Find where the given text appears and provide that cell's center as (x, y) coordinate. 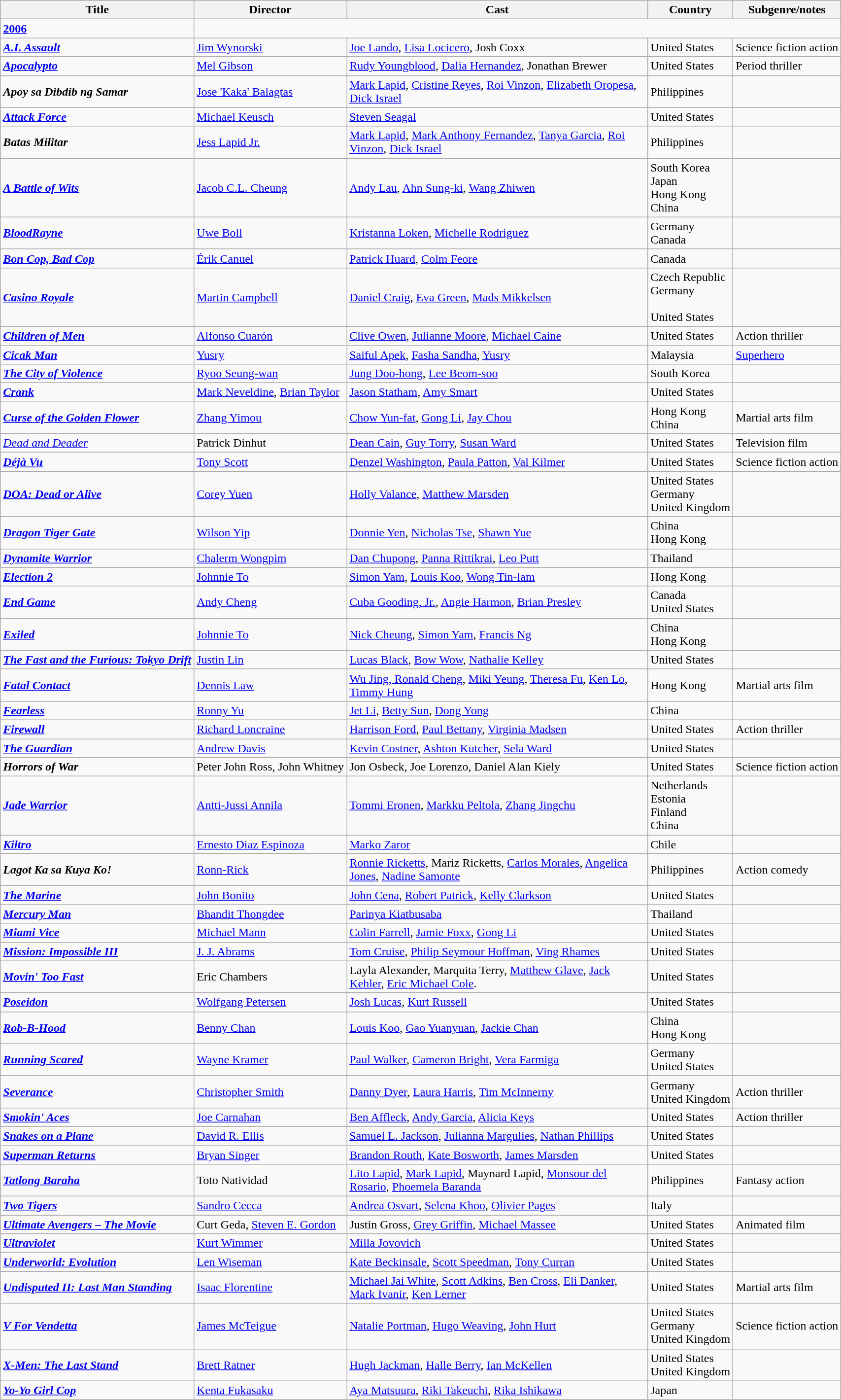
Len Wiseman (270, 1262)
Crank (98, 392)
Smokin' Aces (98, 1117)
James McTeigue (270, 1326)
Kiltro (98, 844)
Wilson Yip (270, 532)
Firewall (98, 729)
BloodRayne (98, 233)
Natalie Portman, Hugo Weaving, John Hurt (498, 1326)
Czech RepublicGermanyUnited States (691, 297)
Wayne Kramer (270, 1060)
Underworld: Evolution (98, 1262)
Jon Osbeck, Joe Lorenzo, Daniel Alan Kiely (498, 767)
Patrick Dinhut (270, 443)
Érik Canuel (270, 258)
Ronny Yu (270, 710)
Brett Ratner (270, 1365)
Lito Lapid, Mark Lapid, Maynard Lapid, Monsour del Rosario, Phoemela Baranda (498, 1180)
Brandon Routh, Kate Bosworth, James Marsden (498, 1155)
Ultraviolet (98, 1243)
Italy (691, 1206)
Benny Chan (270, 1027)
Undisputed II: Last Man Standing (98, 1288)
GermanyUnited Kingdom (691, 1091)
China (691, 710)
Zhang Yimou (270, 418)
Fearless (98, 710)
Fatal Contact (98, 685)
United StatesUnited Kingdom (691, 1365)
Period thriller (787, 66)
Marko Zaror (498, 844)
Tom Cruise, Philip Seymour Hoffman, Ving Rhames (498, 951)
Parinya Kiatbusaba (498, 914)
Yo-Yo Girl Cop (98, 1390)
Dean Cain, Guy Torry, Susan Ward (498, 443)
Kenta Fukasaku (270, 1390)
Horrors of War (98, 767)
Chalerm Wongpim (270, 558)
Eric Chambers (270, 977)
Bhandit Thongdee (270, 914)
Lagot Ka sa Kuya Ko! (98, 870)
Hong KongChina (691, 418)
Alfonso Cuarón (270, 336)
Bryan Singer (270, 1155)
2006 (98, 29)
Lucas Black, Bow Wow, Nathalie Kelley (498, 660)
Mark Lapid, Cristine Reyes, Roi Vinzon, Elizabeth Oropesa, Dick Israel (498, 92)
Curt Geda, Steven E. Gordon (270, 1225)
Layla Alexander, Marquita Terry, Matthew Glave, Jack Kehler, Eric Michael Cole. (498, 977)
The Marine (98, 895)
Ultimate Avengers – The Movie (98, 1225)
Fantasy action (787, 1180)
Mel Gibson (270, 66)
Déjà Vu (98, 462)
Jess Lapid Jr. (270, 142)
Superman Returns (98, 1155)
Joe Carnahan (270, 1117)
Wu Jing, Ronald Cheng, Miki Yeung, Theresa Fu, Ken Lo, Timmy Hung (498, 685)
Aya Matsuura, Riki Takeuchi, Rika Ishikawa (498, 1390)
Mercury Man (98, 914)
John Cena, Robert Patrick, Kelly Clarkson (498, 895)
Nick Cheung, Simon Yam, Francis Ng (498, 634)
Ernesto Diaz Espinoza (270, 844)
Danny Dyer, Laura Harris, Tim McInnerny (498, 1091)
Isaac Florentine (270, 1288)
Cuba Gooding, Jr., Angie Harmon, Brian Presley (498, 602)
Toto Natividad (270, 1180)
John Bonito (270, 895)
Dynamite Warrior (98, 558)
The City of Violence (98, 374)
Michael Mann (270, 933)
Peter John Ross, John Whitney (270, 767)
Justin Lin (270, 660)
Severance (98, 1091)
Election 2 (98, 577)
Running Scared (98, 1060)
Subgenre/notes (787, 10)
Jose 'Kaka' Balagtas (270, 92)
Donnie Yen, Nicholas Tse, Shawn Yue (498, 532)
Jung Doo-hong, Lee Beom-soo (498, 374)
Colin Farrell, Jamie Foxx, Gong Li (498, 933)
Chow Yun-fat, Gong Li, Jay Chou (498, 418)
Attack Force (98, 117)
Mission: Impossible III (98, 951)
GermanyUnited States (691, 1060)
GermanyCanada (691, 233)
Batas Militar (98, 142)
Jacob C.L. Cheung (270, 187)
Country (691, 10)
A.I. Assault (98, 47)
Cast (498, 10)
Cicak Man (98, 354)
South KoreaJapanHong KongChina (691, 187)
Chile (691, 844)
Television film (787, 443)
Tommi Eronen, Markku Peltola, Zhang Jingchu (498, 805)
Ronnie Ricketts, Mariz Ricketts, Carlos Morales, Angelica Jones, Nadine Samonte (498, 870)
Kevin Costner, Ashton Kutcher, Sela Ward (498, 748)
Dragon Tiger Gate (98, 532)
Animated film (787, 1225)
Wolfgang Petersen (270, 1002)
Kurt Wimmer (270, 1243)
Paul Walker, Cameron Bright, Vera Farmiga (498, 1060)
Andrea Osvart, Selena Khoo, Olivier Pages (498, 1206)
Michael Keusch (270, 117)
Tatlong Baraha (98, 1180)
Jason Statham, Amy Smart (498, 392)
Movin' Too Fast (98, 977)
Jim Wynorski (270, 47)
Mark Lapid, Mark Anthony Fernandez, Tanya Garcia, Roi Vinzon, Dick Israel (498, 142)
Corey Yuen (270, 494)
Kristanna Loken, Michelle Rodriguez (498, 233)
End Game (98, 602)
X-Men: The Last Stand (98, 1365)
Christopher Smith (270, 1091)
Casino Royale (98, 297)
Mark Neveldine, Brian Taylor (270, 392)
Uwe Boll (270, 233)
J. J. Abrams (270, 951)
Andy Lau, Ahn Sung-ki, Wang Zhiwen (498, 187)
Apoy sa Dibdib ng Samar (98, 92)
Ryoo Seung-wan (270, 374)
Patrick Huard, Colm Feore (498, 258)
Martin Campbell (270, 297)
Denzel Washington, Paula Patton, Val Kilmer (498, 462)
Action comedy (787, 870)
Director (270, 10)
Exiled (98, 634)
Saiful Apek, Fasha Sandha, Yusry (498, 354)
Miami Vice (98, 933)
Harrison Ford, Paul Bettany, Virginia Madsen (498, 729)
The Guardian (98, 748)
Rudy Youngblood, Dalia Hernandez, Jonathan Brewer (498, 66)
Louis Koo, Gao Yuanyuan, Jackie Chan (498, 1027)
Japan (691, 1390)
Yusry (270, 354)
Josh Lucas, Kurt Russell (498, 1002)
Apocalypto (98, 66)
Dan Chupong, Panna Rittikrai, Leo Putt (498, 558)
Justin Gross, Grey Griffin, Michael Massee (498, 1225)
Dead and Deader (98, 443)
The Fast and the Furious: Tokyo Drift (98, 660)
Ronn-Rick (270, 870)
CanadaUnited States (691, 602)
Antti-Jussi Annila (270, 805)
NetherlandsEstoniaFinlandChina (691, 805)
Jade Warrior (98, 805)
Michael Jai White, Scott Adkins, Ben Cross, Eli Danker, Mark Ivanir, Ken Lerner (498, 1288)
Rob-B-Hood (98, 1027)
Ben Affleck, Andy Garcia, Alicia Keys (498, 1117)
Two Tigers (98, 1206)
Samuel L. Jackson, Julianna Margulies, Nathan Phillips (498, 1136)
Simon Yam, Louis Koo, Wong Tin-lam (498, 577)
Canada (691, 258)
Clive Owen, Julianne Moore, Michael Caine (498, 336)
A Battle of Wits (98, 187)
Andrew Davis (270, 748)
Snakes on a Plane (98, 1136)
Children of Men (98, 336)
V For Vendetta (98, 1326)
Title (98, 10)
Milla Jovovich (498, 1243)
Hugh Jackman, Halle Berry, Ian McKellen (498, 1365)
Daniel Craig, Eva Green, Mads Mikkelsen (498, 297)
Richard Loncraine (270, 729)
Andy Cheng (270, 602)
Tony Scott (270, 462)
South Korea (691, 374)
Steven Seagal (498, 117)
Holly Valance, Matthew Marsden (498, 494)
Kate Beckinsale, Scott Speedman, Tony Curran (498, 1262)
Malaysia (691, 354)
Sandro Cecca (270, 1206)
Bon Cop, Bad Cop (98, 258)
DOA: Dead or Alive (98, 494)
Dennis Law (270, 685)
Jet Li, Betty Sun, Dong Yong (498, 710)
Poseidon (98, 1002)
David R. Ellis (270, 1136)
Superhero (787, 354)
Joe Lando, Lisa Locicero, Josh Coxx (498, 47)
Curse of the Golden Flower (98, 418)
